Capture the cell that displays the provided text and extract its [x, y] central coordinate. 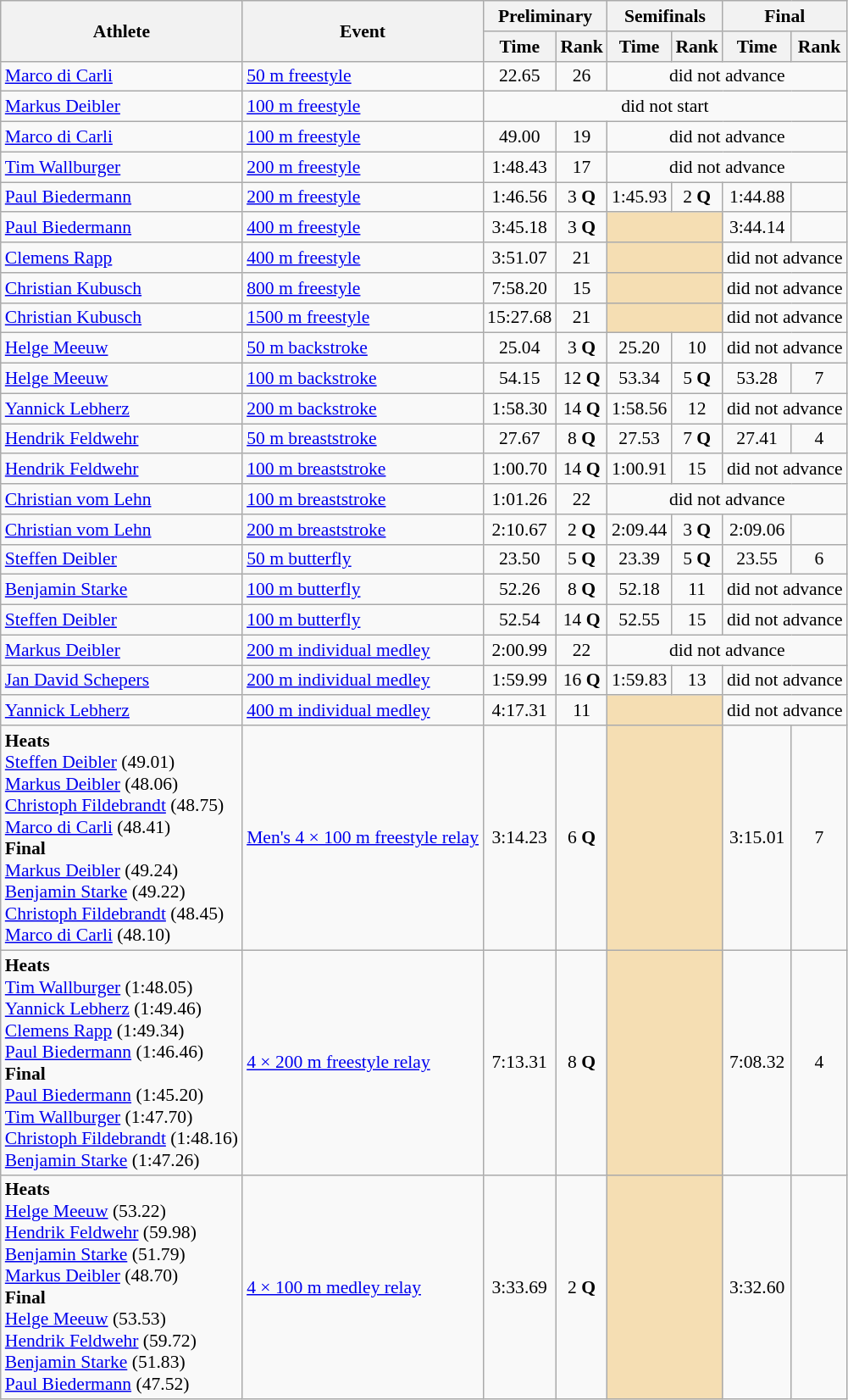
16 Q [581, 681]
1500 m freestyle [363, 318]
52.55 [639, 620]
Clemens Rapp [122, 258]
3:33.69 [519, 1286]
3:45.18 [519, 228]
1:48.43 [519, 167]
26 [581, 76]
3:14.23 [519, 837]
53.34 [639, 379]
49.00 [519, 137]
1:58.30 [519, 408]
7:13.31 [519, 1063]
2:09.06 [757, 530]
50 m backstroke [363, 348]
Jan David Schepers [122, 681]
50 m freestyle [363, 76]
3:32.60 [757, 1286]
25.20 [639, 348]
100 m backstroke [363, 379]
53.28 [757, 379]
Men's 4 × 100 m freestyle relay [363, 837]
1:44.88 [757, 197]
27.41 [757, 439]
1:00.91 [639, 469]
did not start [665, 107]
23.55 [757, 559]
13 [696, 681]
1:00.70 [519, 469]
1:46.56 [519, 197]
7:08.32 [757, 1063]
12 Q [581, 379]
12 [696, 408]
Preliminary [546, 16]
23.39 [639, 559]
52.26 [519, 590]
52.18 [639, 590]
54.15 [519, 379]
4 × 100 m medley relay [363, 1286]
52.54 [519, 620]
800 m freestyle [363, 288]
25.04 [519, 348]
50 m breaststroke [363, 439]
200 m backstroke [363, 408]
3:44.14 [757, 228]
19 [581, 137]
Athlete [122, 31]
4:17.31 [519, 711]
15:27.68 [519, 318]
1:01.26 [519, 499]
10 [696, 348]
Event [363, 31]
400 m individual medley [363, 711]
3:51.07 [519, 258]
Benjamin Starke [122, 590]
Tim Wallburger [122, 167]
2:09.44 [639, 530]
17 [581, 167]
1:58.56 [639, 408]
4 × 200 m freestyle relay [363, 1063]
7:58.20 [519, 288]
7 Q [696, 439]
22.65 [519, 76]
2:10.67 [519, 530]
200 m breaststroke [363, 530]
6 [818, 559]
Semifinals [665, 16]
3:15.01 [757, 837]
2:00.99 [519, 650]
50 m butterfly [363, 559]
Final [784, 16]
1:59.99 [519, 681]
1:45.93 [639, 197]
23.50 [519, 559]
27.53 [639, 439]
27.67 [519, 439]
1:59.83 [639, 681]
6 Q [581, 837]
